Search for the cell housing the specified text and yield its (x, y) center coordinate. 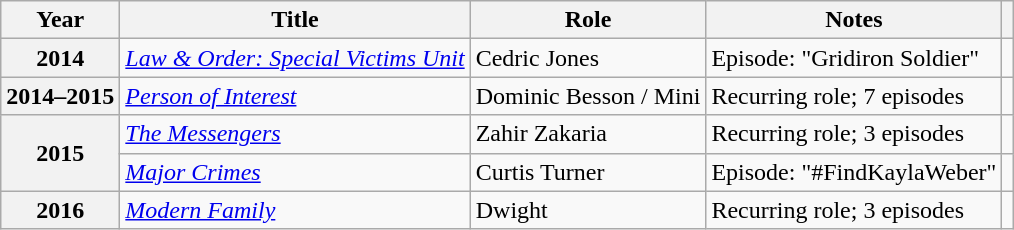
Episode: "#FindKaylaWeber" (854, 172)
2014 (60, 58)
Major Crimes (295, 172)
Dwight (588, 210)
Recurring role; 7 episodes (854, 96)
2016 (60, 210)
2015 (60, 153)
Cedric Jones (588, 58)
Year (60, 20)
Person of Interest (295, 96)
Dominic Besson / Mini (588, 96)
Law & Order: Special Victims Unit (295, 58)
Title (295, 20)
Episode: "Gridiron Soldier" (854, 58)
2014–2015 (60, 96)
Role (588, 20)
Modern Family (295, 210)
Notes (854, 20)
Curtis Turner (588, 172)
The Messengers (295, 134)
Zahir Zakaria (588, 134)
